From the cell containing the given text, extract its center point as [X, Y] coordinate. 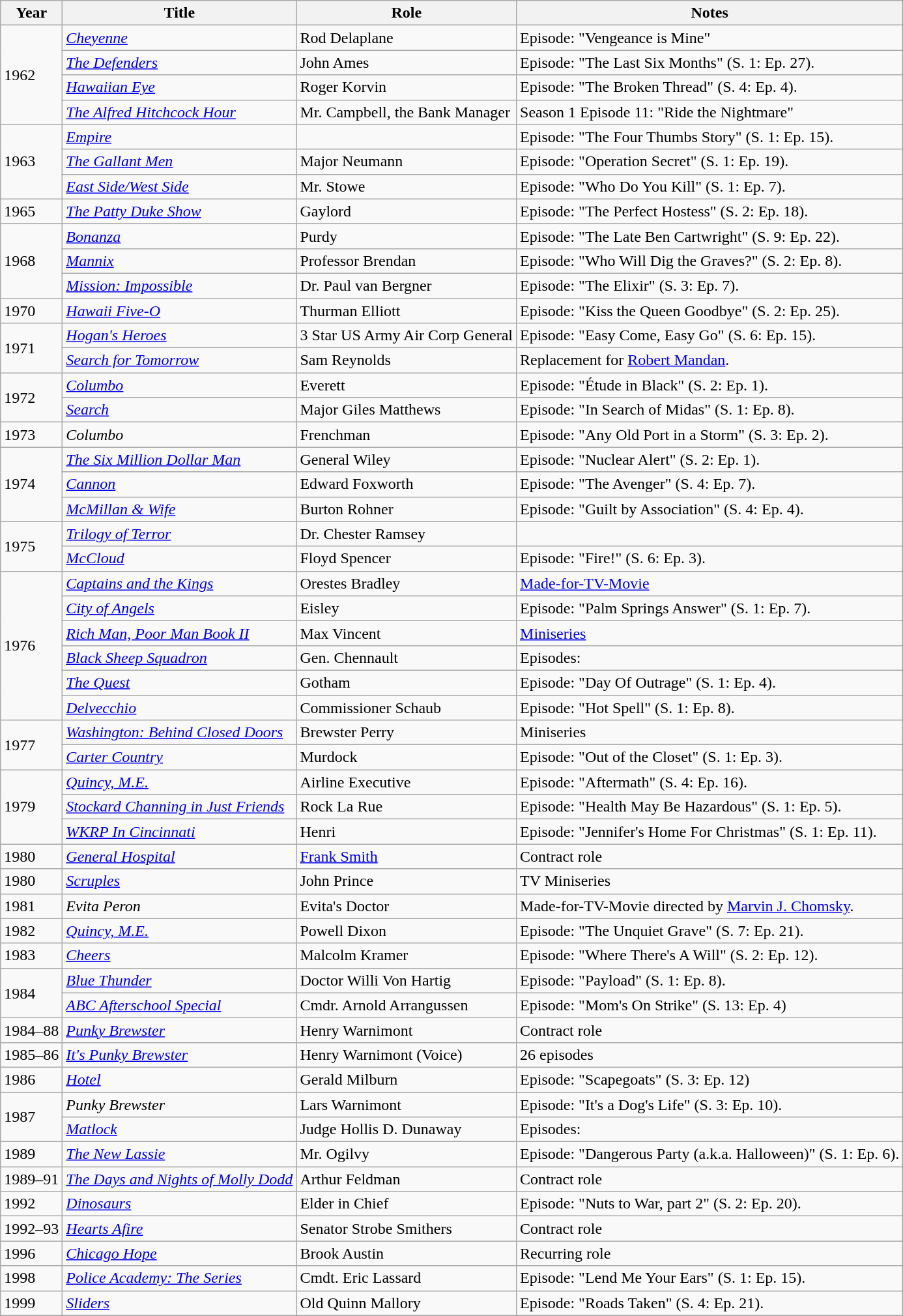
The Defenders [180, 63]
Notes [710, 13]
1985–86 [31, 1055]
The Gallant Men [180, 162]
Elder in Chief [407, 1204]
1979 [31, 807]
Episode: "Fire!" (S. 6: Ep. 3). [710, 559]
Episode: "Kiss the Queen Goodbye" (S. 2: Ep. 25). [710, 311]
Evita's Doctor [407, 906]
Thurman Elliott [407, 311]
Trilogy of Terror [180, 534]
Brewster Perry [407, 733]
1963 [31, 162]
Episode: "Guilt by Association" (S. 4: Ep. 4). [710, 509]
Everett [407, 385]
The Six Million Dollar Man [180, 460]
Episode: "Palm Springs Answer" (S. 1: Ep. 7). [710, 608]
Brook Austin [407, 1253]
ABC Afterschool Special [180, 1005]
Captains and the Kings [180, 583]
Episode: "Health May Be Hazardous" (S. 1: Ep. 5). [710, 807]
1984 [31, 993]
1977 [31, 745]
Carter Country [180, 757]
Eisley [407, 608]
Episode: "Étude in Black" (S. 2: Ep. 1). [710, 385]
Mr. Stowe [407, 186]
Murdock [407, 757]
Evita Peron [180, 906]
Episode: "Lend Me Your Ears" (S. 1: Ep. 15). [710, 1278]
1971 [31, 348]
1983 [31, 956]
Cheers [180, 956]
Episode: "Mom's On Strike" (S. 13: Ep. 4) [710, 1005]
Hogan's Heroes [180, 336]
Episode: "Day Of Outrage" (S. 1: Ep. 4). [710, 682]
Purdy [407, 236]
The Days and Nights of Molly Dodd [180, 1179]
Cmdt. Eric Lassard [407, 1278]
1974 [31, 484]
Cmdr. Arnold Arrangussen [407, 1005]
Arthur Feldman [407, 1179]
Henry Warnimont [407, 1030]
Episode: "The Unquiet Grave" (S. 7: Ep. 21). [710, 931]
Powell Dixon [407, 931]
Stockard Channing in Just Friends [180, 807]
Mannix [180, 261]
General Hospital [180, 856]
Role [407, 13]
Episode: "The Four Thumbs Story" (S. 1: Ep. 15). [710, 137]
1981 [31, 906]
Sliders [180, 1303]
Gaylord [407, 211]
TV Miniseries [710, 881]
Professor Brendan [407, 261]
Major Giles Matthews [407, 410]
Episode: "Where There's A Will" (S. 2: Ep. 12). [710, 956]
Dr. Chester Ramsey [407, 534]
1992 [31, 1204]
1989 [31, 1154]
The Patty Duke Show [180, 211]
1989–91 [31, 1179]
Rod Delaplane [407, 38]
Matlock [180, 1130]
Police Academy: The Series [180, 1278]
WKRP In Cincinnati [180, 832]
1968 [31, 261]
Delvecchio [180, 707]
Edward Foxworth [407, 484]
3 Star US Army Air Corp General [407, 336]
John Prince [407, 881]
General Wiley [407, 460]
Episode: "Nuts to War, part 2" (S. 2: Ep. 20). [710, 1204]
Senator Strobe Smithers [407, 1229]
Hawaiian Eye [180, 87]
Blue Thunder [180, 980]
1976 [31, 645]
Dinosaurs [180, 1204]
Episode: "It's a Dog's Life" (S. 3: Ep. 10). [710, 1105]
1982 [31, 931]
26 episodes [710, 1055]
Bonanza [180, 236]
1996 [31, 1253]
Floyd Spencer [407, 559]
Frank Smith [407, 856]
Episode: "Jennifer's Home For Christmas" (S. 1: Ep. 11). [710, 832]
Year [31, 13]
Hotel [180, 1079]
1986 [31, 1079]
1962 [31, 75]
Henry Warnimont (Voice) [407, 1055]
Episode: "Out of the Closet" (S. 1: Ep. 3). [710, 757]
Episode: "The Broken Thread" (S. 4: Ep. 4). [710, 87]
Episode: "In Search of Midas" (S. 1: Ep. 8). [710, 410]
Black Sheep Squadron [180, 658]
Episode: "Who Will Dig the Graves?" (S. 2: Ep. 8). [710, 261]
Empire [180, 137]
Chicago Hope [180, 1253]
Episode: "Operation Secret" (S. 1: Ep. 19). [710, 162]
Major Neumann [407, 162]
Episode: "Aftermath" (S. 4: Ep. 16). [710, 782]
Commissioner Schaub [407, 707]
The Quest [180, 682]
1965 [31, 211]
Gen. Chennault [407, 658]
Old Quinn Mallory [407, 1303]
Episode: "Hot Spell" (S. 1: Ep. 8). [710, 707]
Hearts Afire [180, 1229]
Episode: "Who Do You Kill" (S. 1: Ep. 7). [710, 186]
McCloud [180, 559]
Malcolm Kramer [407, 956]
Made-for-TV-Movie [710, 583]
Mr. Campbell, the Bank Manager [407, 112]
Lars Warnimont [407, 1105]
Henri [407, 832]
Washington: Behind Closed Doors [180, 733]
Judge Hollis D. Dunaway [407, 1130]
Cheyenne [180, 38]
Hawaii Five-O [180, 311]
It's Punky Brewster [180, 1055]
Search for Tomorrow [180, 360]
Season 1 Episode 11: "Ride the Nightmare" [710, 112]
Frenchman [407, 435]
Sam Reynolds [407, 360]
Mission: Impossible [180, 285]
Scruples [180, 881]
Gerald Milburn [407, 1079]
The New Lassie [180, 1154]
1973 [31, 435]
Doctor Willi Von Hartig [407, 980]
McMillan & Wife [180, 509]
East Side/West Side [180, 186]
Replacement for Robert Mandan. [710, 360]
1992–93 [31, 1229]
Mr. Ogilvy [407, 1154]
1998 [31, 1278]
Episode: "Vengeance is Mine" [710, 38]
Episode: "The Last Six Months" (S. 1: Ep. 27). [710, 63]
1987 [31, 1117]
1984–88 [31, 1030]
Dr. Paul van Bergner [407, 285]
Episode: "Scapegoats" (S. 3: Ep. 12) [710, 1079]
Max Vincent [407, 633]
Recurring role [710, 1253]
Made-for-TV-Movie directed by Marvin J. Chomsky. [710, 906]
Episode: "The Elixir" (S. 3: Ep. 7). [710, 285]
Episode: "Dangerous Party (a.k.a. Halloween)" (S. 1: Ep. 6). [710, 1154]
Episode: "Any Old Port in a Storm" (S. 3: Ep. 2). [710, 435]
Episode: "The Avenger" (S. 4: Ep. 7). [710, 484]
Episode: "Payload" (S. 1: Ep. 8). [710, 980]
Roger Korvin [407, 87]
Burton Rohner [407, 509]
The Alfred Hitchcock Hour [180, 112]
Gotham [407, 682]
Cannon [180, 484]
1999 [31, 1303]
Episode: "Nuclear Alert" (S. 2: Ep. 1). [710, 460]
Search [180, 410]
Episode: "Roads Taken" (S. 4: Ep. 21). [710, 1303]
Title [180, 13]
Episode: "The Perfect Hostess" (S. 2: Ep. 18). [710, 211]
1970 [31, 311]
Orestes Bradley [407, 583]
Episode: "The Late Ben Cartwright" (S. 9: Ep. 22). [710, 236]
Rich Man, Poor Man Book II [180, 633]
1972 [31, 398]
Airline Executive [407, 782]
1975 [31, 546]
City of Angels [180, 608]
Rock La Rue [407, 807]
Episode: "Easy Come, Easy Go" (S. 6: Ep. 15). [710, 336]
John Ames [407, 63]
